From the cell containing the given text, extract its center point as [X, Y] coordinate. 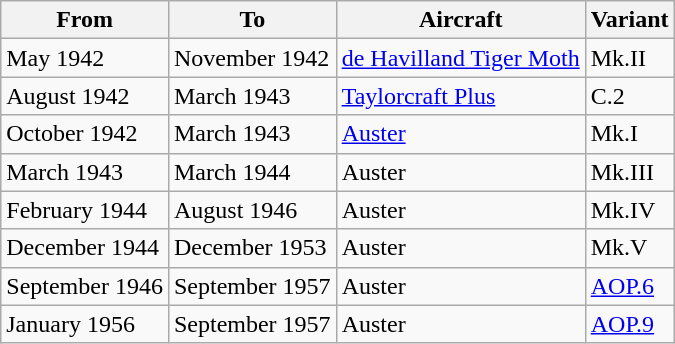
Aircraft [460, 20]
Mk.III [630, 172]
August 1946 [252, 210]
Mk.II [630, 58]
Taylorcraft Plus [460, 96]
February 1944 [85, 210]
Mk.IV [630, 210]
October 1942 [85, 134]
Variant [630, 20]
Mk.I [630, 134]
Mk.V [630, 248]
de Havilland Tiger Moth [460, 58]
December 1953 [252, 248]
January 1956 [85, 324]
December 1944 [85, 248]
September 1946 [85, 286]
August 1942 [85, 96]
AOP.6 [630, 286]
AOP.9 [630, 324]
To [252, 20]
From [85, 20]
March 1944 [252, 172]
C.2 [630, 96]
May 1942 [85, 58]
November 1942 [252, 58]
